Identify which cell holds the provided text, then report its (x, y) central coordinate. 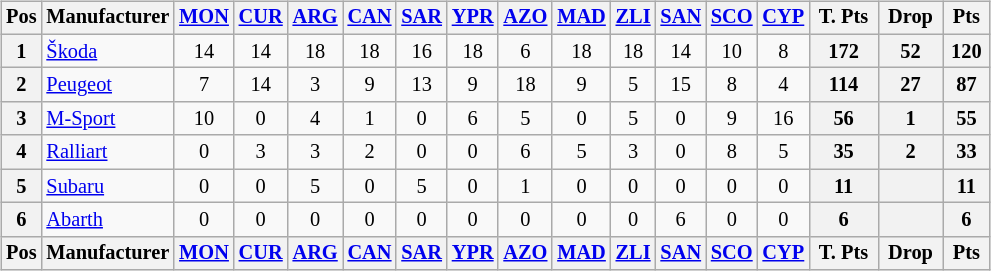
172 (844, 51)
Peugeot (108, 85)
87 (966, 85)
56 (844, 119)
Subaru (108, 186)
7 (204, 85)
114 (844, 85)
Ralliart (108, 152)
15 (680, 85)
27 (910, 85)
120 (966, 51)
55 (966, 119)
13 (421, 85)
33 (966, 152)
35 (844, 152)
Škoda (108, 51)
M-Sport (108, 119)
52 (910, 51)
Abarth (108, 220)
